Determine the (x, y) coordinate at the center of the cell enclosing the given text.  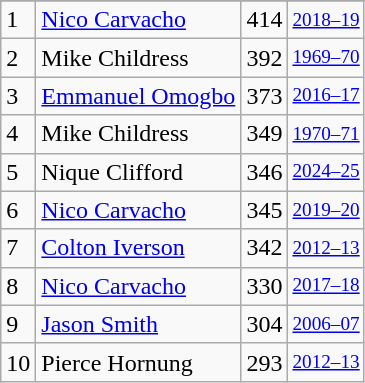
2006–07 (326, 324)
2024–25 (326, 172)
346 (264, 172)
2019–20 (326, 210)
Emmanuel Omogbo (138, 96)
304 (264, 324)
10 (18, 362)
349 (264, 134)
392 (264, 58)
Colton Iverson (138, 248)
Jason Smith (138, 324)
2018–19 (326, 20)
2 (18, 58)
6 (18, 210)
1969–70 (326, 58)
345 (264, 210)
1970–71 (326, 134)
293 (264, 362)
Pierce Hornung (138, 362)
Nique Clifford (138, 172)
414 (264, 20)
2017–18 (326, 286)
2016–17 (326, 96)
373 (264, 96)
342 (264, 248)
7 (18, 248)
8 (18, 286)
3 (18, 96)
5 (18, 172)
4 (18, 134)
330 (264, 286)
9 (18, 324)
1 (18, 20)
